For the text-containing cell, return its midpoint in (x, y) coordinate format. 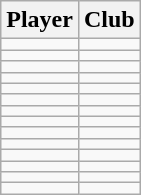
Club (109, 20)
Player (40, 20)
